For the text-containing cell, return its midpoint in [X, Y] coordinate format. 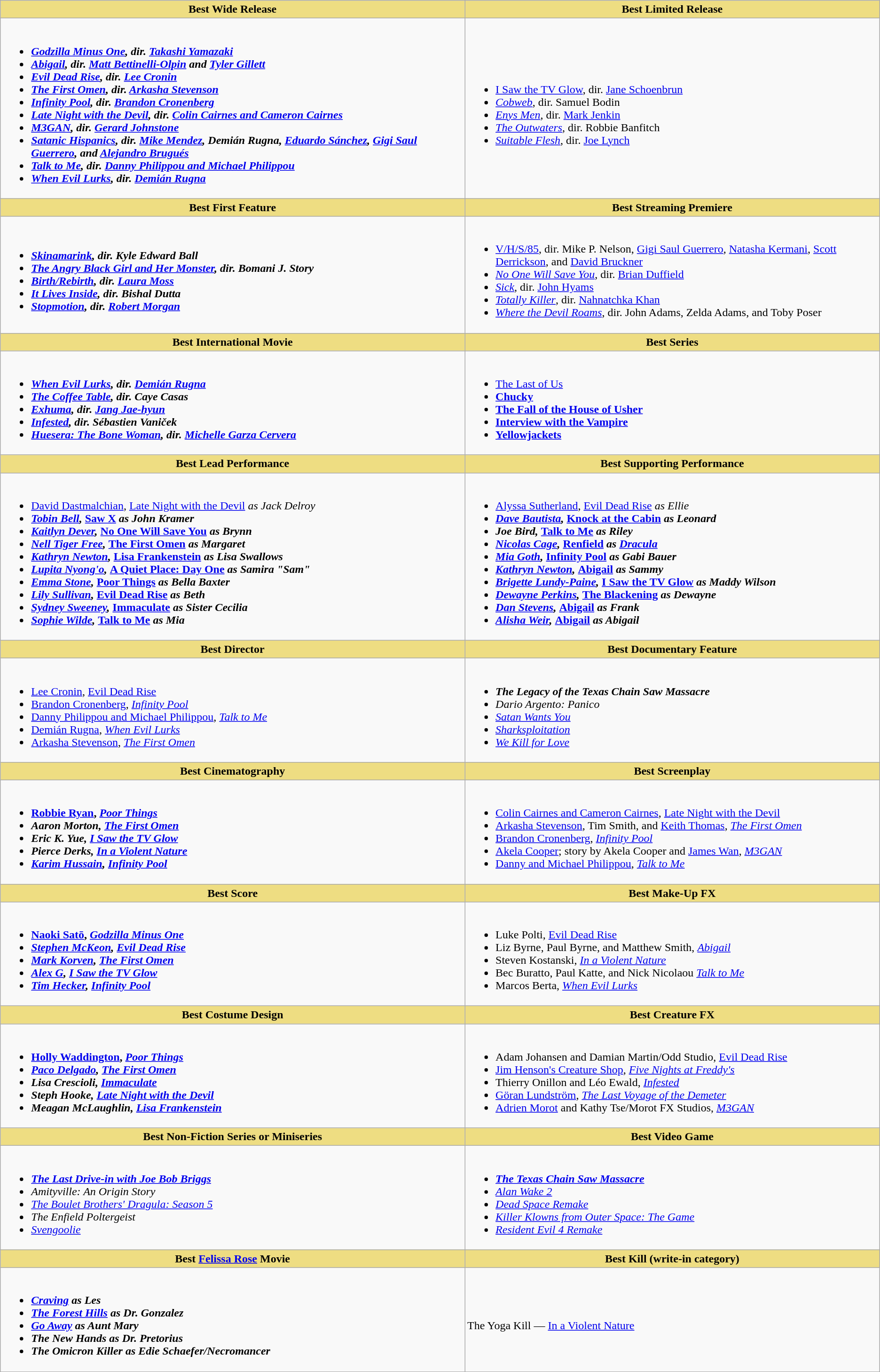
Best Cinematography [233, 771]
Best Creature FX [672, 1015]
Best Lead Performance [233, 464]
The Last Drive-in with Joe Bob BriggsAmityville: An Origin StoryThe Boulet Brothers' Dragula: Season 5The Enfield PoltergeistSvengoolie [233, 1198]
The Last of UsChuckyThe Fall of the House of UsherInterview with the VampireYellowjackets [672, 403]
Best Streaming Premiere [672, 207]
Best Felissa Rose Movie [233, 1259]
The Legacy of the Texas Chain Saw MassacreDario Argento: PanicoSatan Wants YouSharksploitationWe Kill for Love [672, 710]
Robbie Ryan, Poor ThingsAaron Morton, The First OmenEric K. Yue, I Saw the TV GlowPierce Derks, In a Violent NatureKarim Hussain, Infinity Pool [233, 832]
The Yoga Kill — In a Violent Nature [672, 1320]
Best Wide Release [233, 9]
Best Non-Fiction Series or Miniseries [233, 1137]
Best Score [233, 893]
Best Video Game [672, 1137]
Best Director [233, 649]
The Texas Chain Saw MassacreAlan Wake 2Dead Space RemakeKiller Klowns from Outer Space: The GameResident Evil 4 Remake [672, 1198]
Best Supporting Performance [672, 464]
Best Documentary Feature [672, 649]
Best Costume Design [233, 1015]
Best Kill (write-in category) [672, 1259]
Naoki Satō, Godzilla Minus OneStephen McKeon, Evil Dead RiseMark Korven, The First OmenAlex G, I Saw the TV GlowTim Hecker, Infinity Pool [233, 954]
Best First Feature [233, 207]
Best Make-Up FX [672, 893]
Best Series [672, 342]
Craving as LesThe Forest Hills as Dr. GonzalezGo Away as Aunt MaryThe New Hands as Dr. PretoriusThe Omicron Killer as Edie Schaefer/Necromancer [233, 1320]
Best International Movie [233, 342]
Best Screenplay [672, 771]
Best Limited Release [672, 9]
